Return (x, y) of the center of cell containing provided text 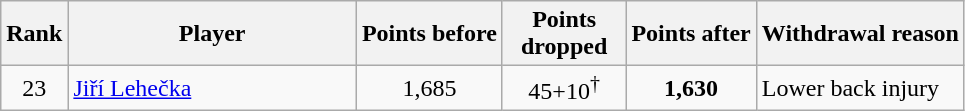
Points after (691, 34)
Withdrawal reason (860, 34)
Player (212, 34)
45+10† (564, 88)
Rank (34, 34)
Lower back injury (860, 88)
1,630 (691, 88)
Points dropped (564, 34)
23 (34, 88)
Jiří Lehečka (212, 88)
1,685 (429, 88)
Points before (429, 34)
